Return the [x, y] coordinate for the center point of the cell that contains the specified text.  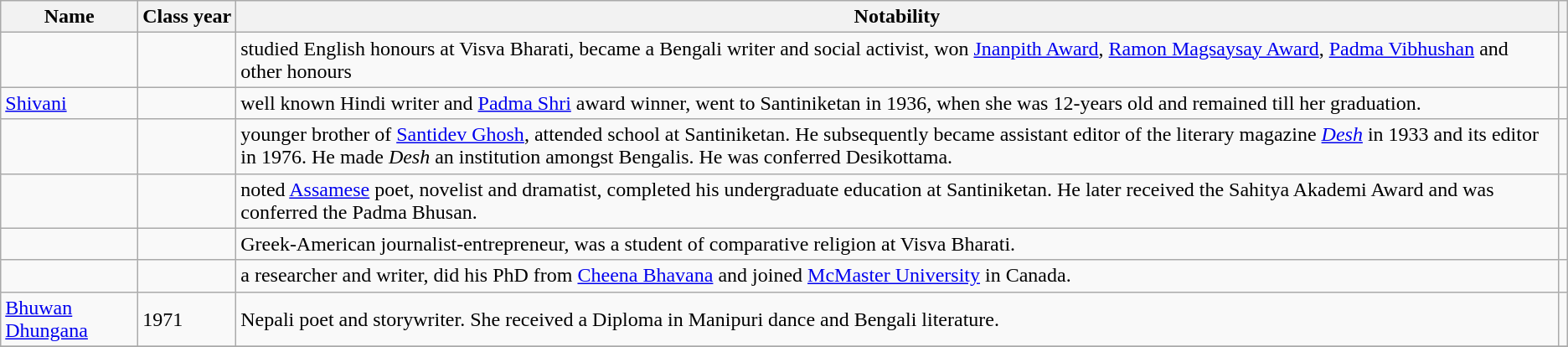
Shivani [70, 103]
Notability [897, 17]
Greek-American journalist-entrepreneur, was a student of comparative religion at Visva Bharati. [897, 244]
Class year [188, 17]
Name [70, 17]
Nepali poet and storywriter. She received a Diploma in Manipuri dance and Bengali literature. [897, 319]
a researcher and writer, did his PhD from Cheena Bhavana and joined McMaster University in Canada. [897, 276]
Bhuwan Dhungana [70, 319]
well known Hindi writer and Padma Shri award winner, went to Santiniketan in 1936, when she was 12-years old and remained till her graduation. [897, 103]
1971 [188, 319]
